Locate the cell with the specified text and output its [x, y] center coordinate. 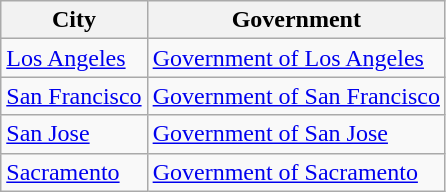
Government of Sacramento [296, 172]
San Jose [74, 134]
Government of San Jose [296, 134]
Government of Los Angeles [296, 58]
City [74, 20]
Sacramento [74, 172]
San Francisco [74, 96]
Los Angeles [74, 58]
Government of San Francisco [296, 96]
Government [296, 20]
